Find where the given text appears and provide that cell's center as [X, Y] coordinate. 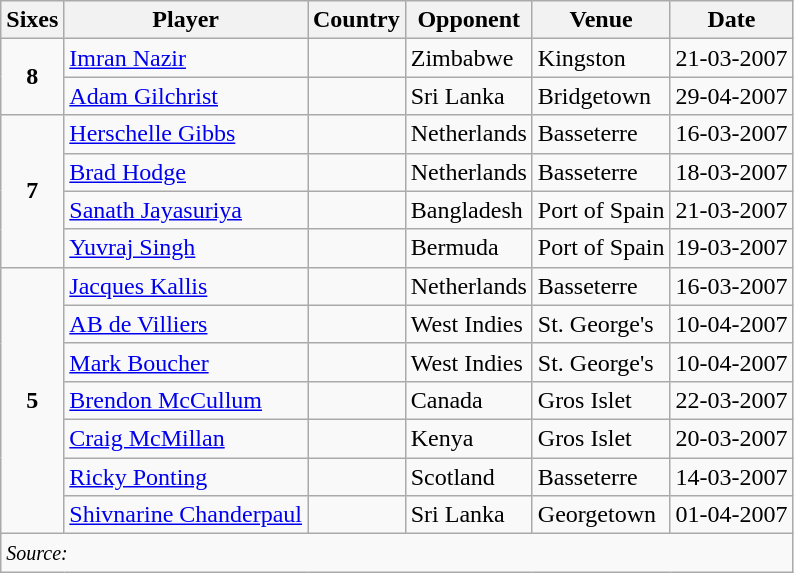
AB de Villiers [186, 324]
Shivnarine Chanderpaul [186, 515]
5 [32, 400]
29-04-2007 [732, 96]
Country [357, 20]
Opponent [468, 20]
Yuvraj Singh [186, 248]
Kingston [601, 58]
Craig McMillan [186, 438]
Scotland [468, 477]
19-03-2007 [732, 248]
Date [732, 20]
Bangladesh [468, 210]
Imran Nazir [186, 58]
Georgetown [601, 515]
8 [32, 77]
Canada [468, 400]
01-04-2007 [732, 515]
Player [186, 20]
Sixes [32, 20]
Kenya [468, 438]
14-03-2007 [732, 477]
18-03-2007 [732, 172]
22-03-2007 [732, 400]
Bermuda [468, 248]
Mark Boucher [186, 362]
Zimbabwe [468, 58]
Venue [601, 20]
Ricky Ponting [186, 477]
Brad Hodge [186, 172]
Bridgetown [601, 96]
Herschelle Gibbs [186, 134]
Sanath Jayasuriya [186, 210]
Brendon McCullum [186, 400]
Adam Gilchrist [186, 96]
Source: [397, 553]
Jacques Kallis [186, 286]
20-03-2007 [732, 438]
7 [32, 191]
